Determine the (X, Y) coordinate at the center of the cell enclosing the given text.  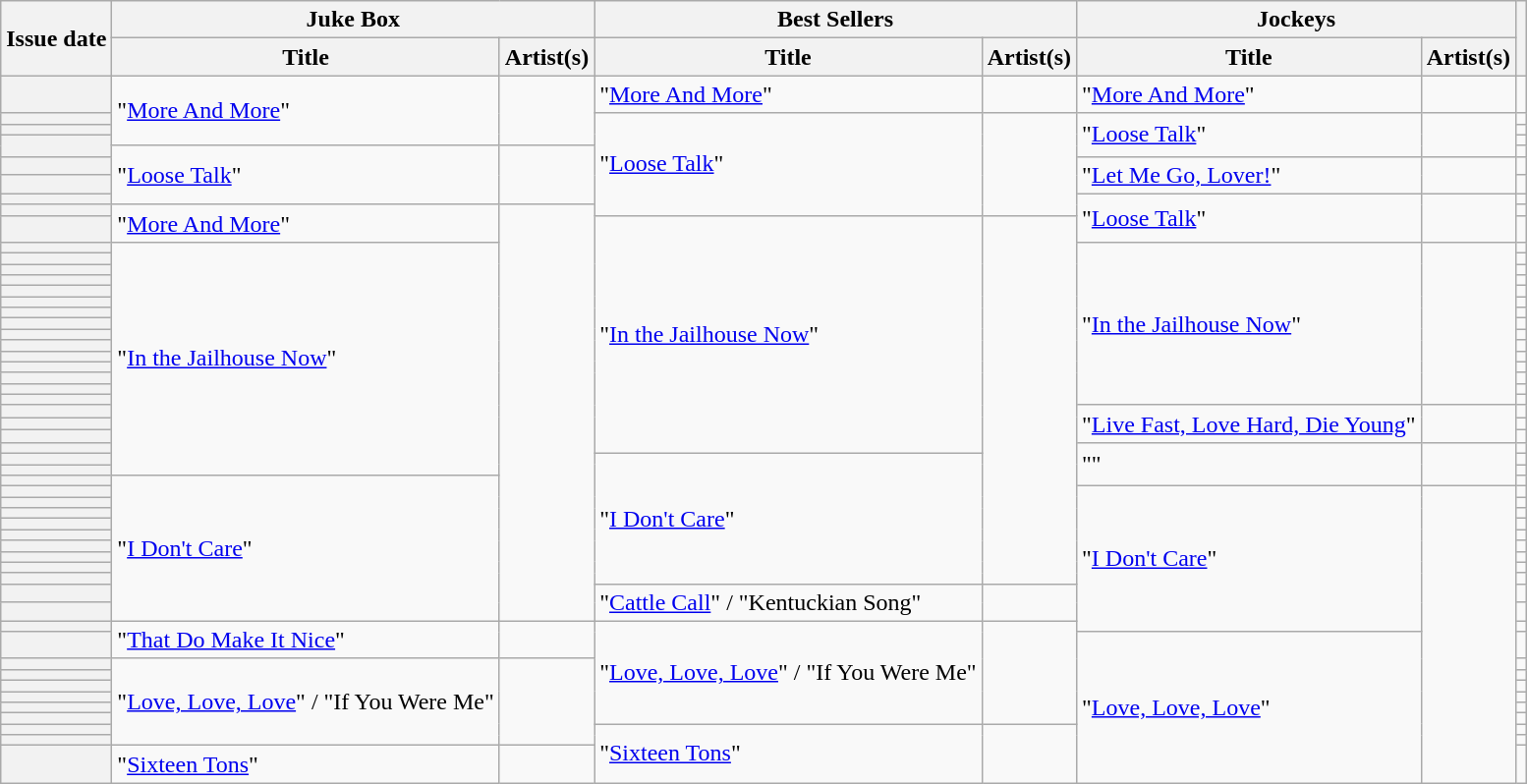
Best Sellers (835, 20)
Jockeys (1297, 20)
"Love, Love, Love" (1250, 707)
"Let Me Go, Lover!" (1250, 175)
"Cattle Call" / "Kentuckian Song" (788, 602)
Issue date (57, 38)
"" (1250, 464)
"That Do Make It Nice" (306, 640)
Juke Box (354, 20)
"Live Fast, Love Hard, Die Young" (1250, 423)
